Identify which cell holds the provided text, then report its (x, y) central coordinate. 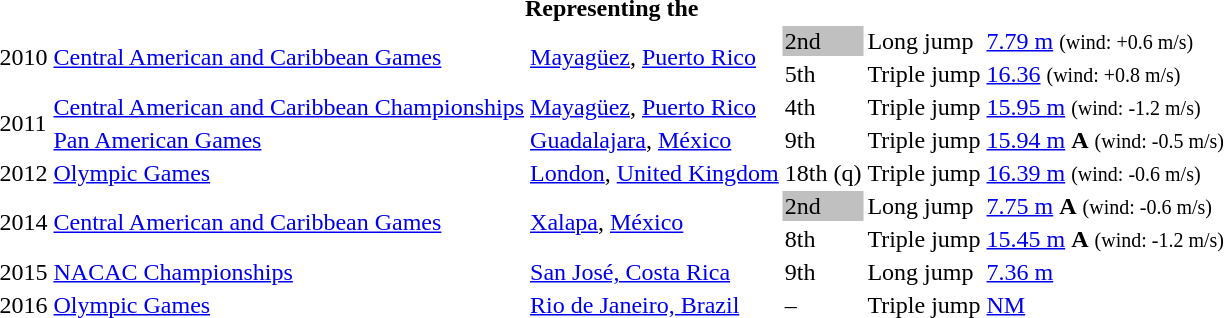
Xalapa, México (655, 222)
Guadalajara, México (655, 140)
Pan American Games (289, 140)
Olympic Games (289, 173)
5th (823, 74)
Central American and Caribbean Championships (289, 107)
18th (q) (823, 173)
London, United Kingdom (655, 173)
8th (823, 239)
NACAC Championships (289, 272)
4th (823, 107)
San José, Costa Rica (655, 272)
